Scan for the cell matching the given text and deliver its (x, y) coordinate at center. 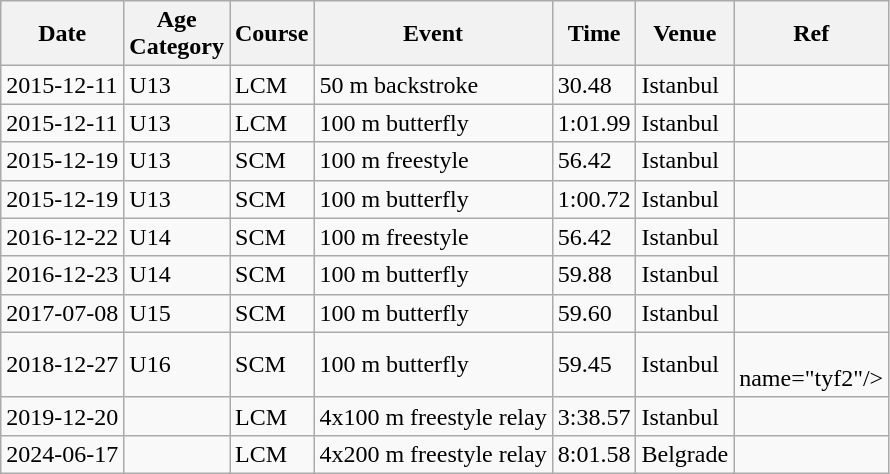
2017-07-08 (62, 313)
name="tyf2"/> (812, 364)
Date (62, 34)
59.60 (594, 313)
U15 (177, 313)
1:00.72 (594, 199)
AgeCategory (177, 34)
4x200 m freestyle relay (433, 454)
Belgrade (685, 454)
30.48 (594, 85)
2019-12-20 (62, 416)
Course (272, 34)
2024-06-17 (62, 454)
1:01.99 (594, 123)
Time (594, 34)
U16 (177, 364)
2016-12-22 (62, 237)
Event (433, 34)
Venue (685, 34)
59.45 (594, 364)
50 m backstroke (433, 85)
2018-12-27 (62, 364)
59.88 (594, 275)
8:01.58 (594, 454)
2016-12-23 (62, 275)
Ref (812, 34)
4x100 m freestyle relay (433, 416)
3:38.57 (594, 416)
